For the text-containing cell, return its midpoint in [X, Y] coordinate format. 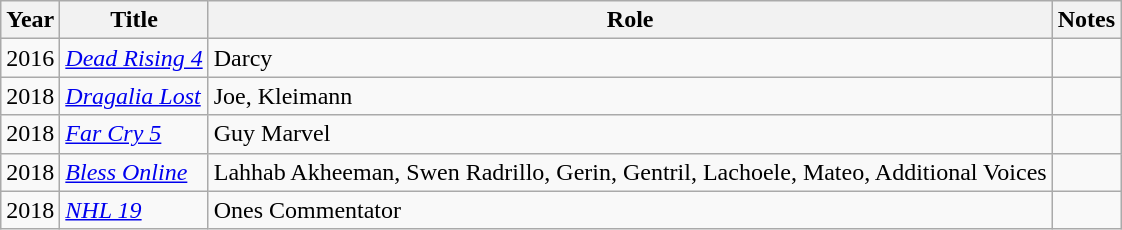
Title [134, 20]
Far Cry 5 [134, 134]
Year [30, 20]
Dragalia Lost [134, 96]
2016 [30, 58]
Guy Marvel [630, 134]
NHL 19 [134, 210]
Dead Rising 4 [134, 58]
Joe, Kleimann [630, 96]
Ones Commentator [630, 210]
Bless Online [134, 172]
Notes [1086, 20]
Role [630, 20]
Darcy [630, 58]
Lahhab Akheeman, Swen Radrillo, Gerin, Gentril, Lachoele, Mateo, Additional Voices [630, 172]
